Return [X, Y] of the center of cell containing provided text 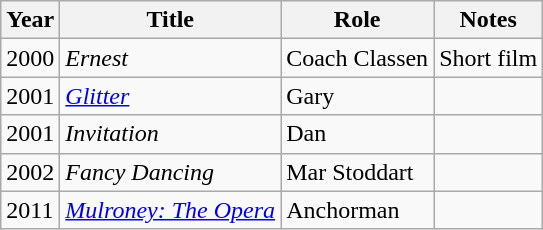
Invitation [170, 134]
Role [358, 20]
Coach Classen [358, 58]
Anchorman [358, 210]
Ernest [170, 58]
Mulroney: The Opera [170, 210]
Fancy Dancing [170, 172]
Notes [488, 20]
Short film [488, 58]
Glitter [170, 96]
Dan [358, 134]
Gary [358, 96]
2002 [30, 172]
Mar Stoddart [358, 172]
2011 [30, 210]
2000 [30, 58]
Title [170, 20]
Year [30, 20]
